Identify which cell holds the provided text, then report its [X, Y] central coordinate. 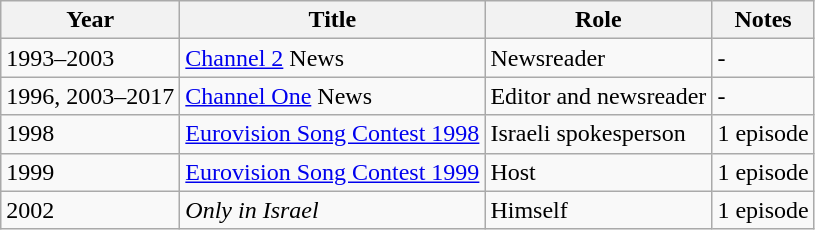
1996, 2003–2017 [90, 96]
Newsreader [598, 58]
Eurovision Song Contest 1999 [332, 172]
Host [598, 172]
Channel One News [332, 96]
Notes [763, 20]
1998 [90, 134]
Himself [598, 210]
Israeli spokesperson [598, 134]
Role [598, 20]
Title [332, 20]
Only in Israel [332, 210]
1993–2003 [90, 58]
2002 [90, 210]
Editor and newsreader [598, 96]
Channel 2 News [332, 58]
Eurovision Song Contest 1998 [332, 134]
Year [90, 20]
1999 [90, 172]
